Determine the (X, Y) coordinate at the center of the cell enclosing the given text.  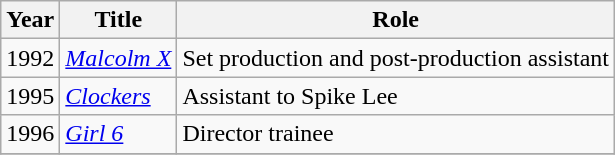
Role (396, 20)
1995 (30, 96)
Malcolm X (118, 58)
Girl 6 (118, 134)
1996 (30, 134)
Assistant to Spike Lee (396, 96)
Director trainee (396, 134)
Set production and post-production assistant (396, 58)
Title (118, 20)
Clockers (118, 96)
1992 (30, 58)
Year (30, 20)
